Output the [x, y] coordinate of the center of the cell containing the given text.  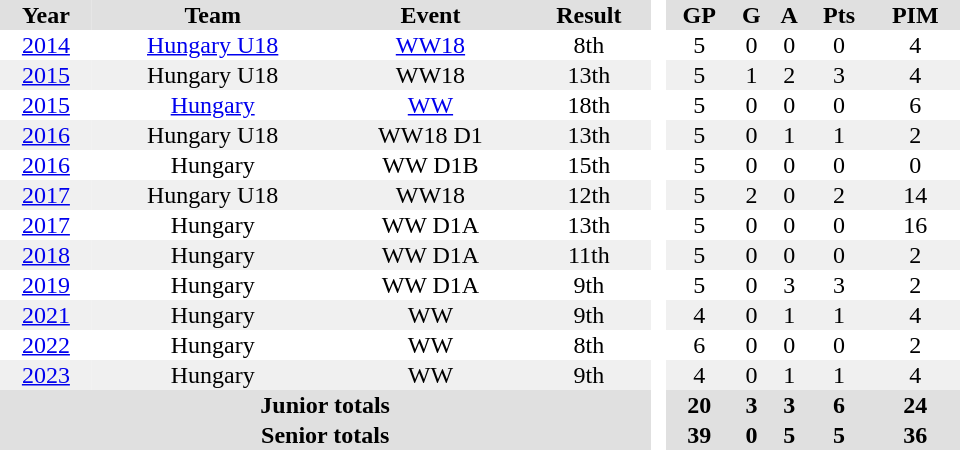
Pts [840, 15]
2021 [46, 315]
2018 [46, 255]
15th [588, 165]
24 [916, 405]
12th [588, 195]
Result [588, 15]
Team [213, 15]
G [752, 15]
A [790, 15]
PIM [916, 15]
2014 [46, 45]
36 [916, 435]
11th [588, 255]
16 [916, 225]
Senior totals [325, 435]
20 [700, 405]
WW18 D1 [431, 135]
WW D1B [431, 165]
39 [700, 435]
14 [916, 195]
2023 [46, 375]
Junior totals [325, 405]
2019 [46, 285]
2022 [46, 345]
18th [588, 105]
GP [700, 15]
Event [431, 15]
Year [46, 15]
